Search for the cell housing the specified text and yield its [x, y] center coordinate. 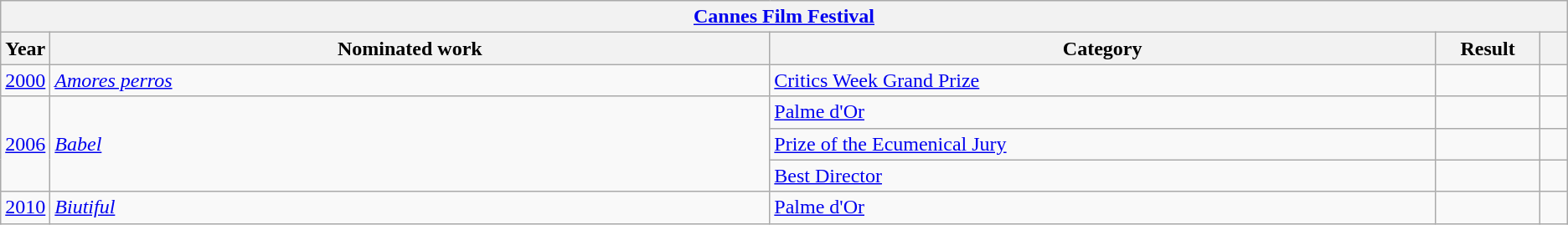
2000 [25, 80]
2010 [25, 207]
Year [25, 49]
Nominated work [410, 49]
Prize of the Ecumenical Jury [1102, 144]
Category [1102, 49]
2006 [25, 144]
Best Director [1102, 176]
Biutiful [410, 207]
Amores perros [410, 80]
Babel [410, 144]
Cannes Film Festival [784, 17]
Critics Week Grand Prize [1102, 80]
Result [1488, 49]
